Locate the cell with the specified text and output its (x, y) center coordinate. 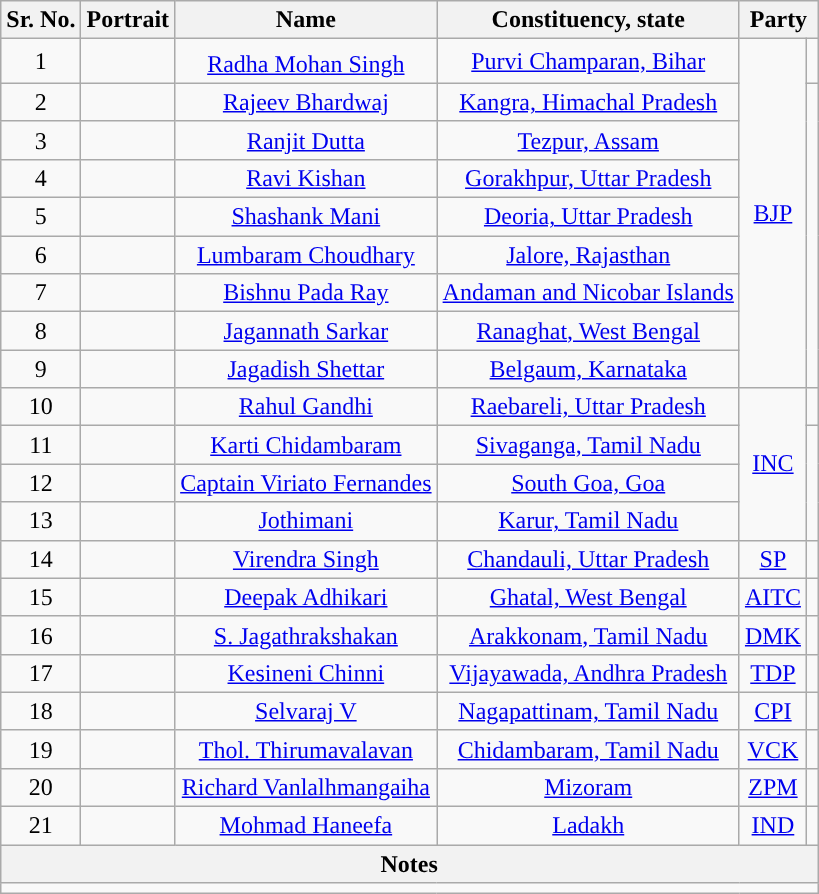
Lumbaram Choudhary (306, 255)
Karti Chidambaram (306, 445)
20 (41, 787)
3 (41, 140)
4 (41, 178)
Raebareli, Uttar Pradesh (588, 407)
18 (41, 711)
11 (41, 445)
6 (41, 255)
CPI (772, 711)
14 (41, 559)
Bishnu Pada Ray (306, 293)
Chidambaram, Tamil Nadu (588, 749)
Radha Mohan Singh (306, 62)
Andaman and Nicobar Islands (588, 293)
1 (41, 62)
Ladakh (588, 826)
9 (41, 369)
Jagannath Sarkar (306, 331)
AITC (772, 597)
Deepak Adhikari (306, 597)
Ranaghat, West Bengal (588, 331)
Constituency, state (588, 20)
Sr. No. (41, 20)
Vijayawada, Andhra Pradesh (588, 673)
Nagapattinam, Tamil Nadu (588, 711)
Ravi Kishan (306, 178)
2 (41, 102)
Ghatal, West Bengal (588, 597)
DMK (772, 635)
10 (41, 407)
Gorakhpur, Uttar Pradesh (588, 178)
Mizoram (588, 787)
Sivaganga, Tamil Nadu (588, 445)
Chandauli, Uttar Pradesh (588, 559)
12 (41, 483)
Thol. Thirumavalavan (306, 749)
SP (772, 559)
Jothimani (306, 521)
21 (41, 826)
Rahul Gandhi (306, 407)
Selvaraj V (306, 711)
Virendra Singh (306, 559)
Portrait (128, 20)
S. Jagathrakshakan (306, 635)
15 (41, 597)
Ranjit Dutta (306, 140)
Shashank Mani (306, 217)
7 (41, 293)
8 (41, 331)
Jagadish Shettar (306, 369)
Arakkonam, Tamil Nadu (588, 635)
IND (772, 826)
17 (41, 673)
VCK (772, 749)
16 (41, 635)
Karur, Tamil Nadu (588, 521)
Tezpur, Assam (588, 140)
ZPM (772, 787)
TDP (772, 673)
South Goa, Goa (588, 483)
Name (306, 20)
INC (772, 464)
Belgaum, Karnataka (588, 369)
13 (41, 521)
Notes (410, 864)
Purvi Champaran, Bihar (588, 62)
Captain Viriato Fernandes (306, 483)
19 (41, 749)
Deoria, Uttar Pradesh (588, 217)
BJP (772, 214)
Richard Vanlalhmangaiha (306, 787)
Jalore, Rajasthan (588, 255)
5 (41, 217)
Kesineni Chinni (306, 673)
Rajeev Bhardwaj (306, 102)
Mohmad Haneefa (306, 826)
Party (778, 20)
Kangra, Himachal Pradesh (588, 102)
